Provide the (X, Y) coordinate of the cell's center where the given text is located.  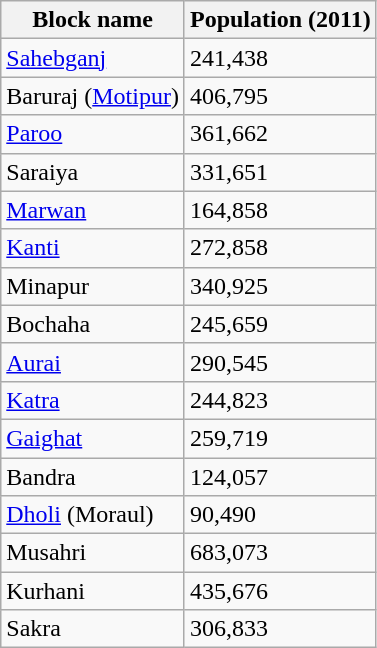
90,490 (280, 515)
Gaighat (93, 438)
Aurai (93, 362)
Block name (93, 20)
241,438 (280, 58)
Dholi (Moraul) (93, 515)
Kurhani (93, 591)
Population (2011) (280, 20)
Katra (93, 400)
Saraiya (93, 172)
Bandra (93, 477)
Paroo (93, 134)
361,662 (280, 134)
406,795 (280, 96)
683,073 (280, 553)
306,833 (280, 629)
Baruraj (Motipur) (93, 96)
290,545 (280, 362)
Sakra (93, 629)
272,858 (280, 248)
164,858 (280, 210)
245,659 (280, 324)
340,925 (280, 286)
Bochaha (93, 324)
Musahri (93, 553)
Kanti (93, 248)
Sahebganj (93, 58)
244,823 (280, 400)
124,057 (280, 477)
331,651 (280, 172)
Minapur (93, 286)
259,719 (280, 438)
435,676 (280, 591)
Marwan (93, 210)
